Determine the [x, y] coordinate at the center of the cell enclosing the given text.  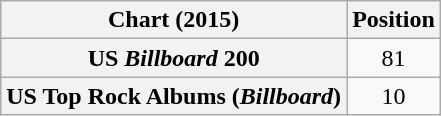
81 [394, 58]
US Top Rock Albums (Billboard) [174, 96]
10 [394, 96]
US Billboard 200 [174, 58]
Chart (2015) [174, 20]
Position [394, 20]
